Provide the [x, y] coordinate of the cell's center where the given text is located.  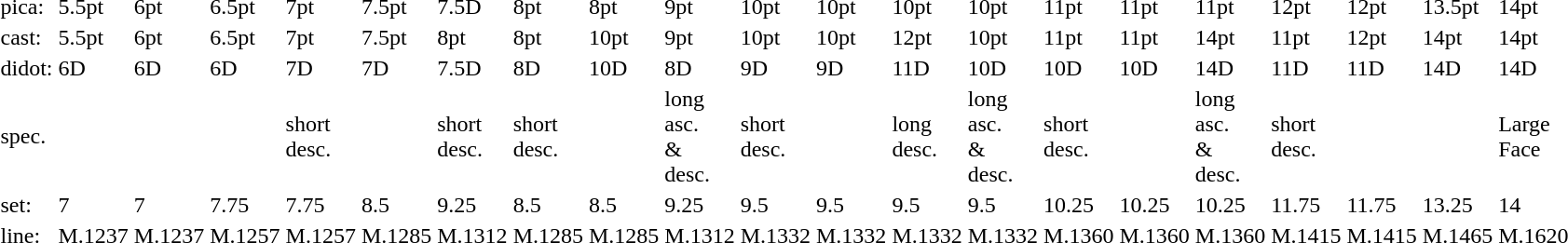
7.5pt [396, 37]
5.5pt [93, 37]
9pt [700, 37]
7pt [320, 37]
7.5D [472, 68]
longdesc. [927, 136]
13.25 [1457, 205]
6pt [169, 37]
6.5pt [245, 37]
